Find where the given text appears and provide that cell's center as (x, y) coordinate. 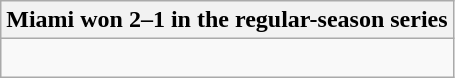
Miami won 2–1 in the regular-season series (227, 20)
